Search for the cell housing the specified text and yield its [X, Y] center coordinate. 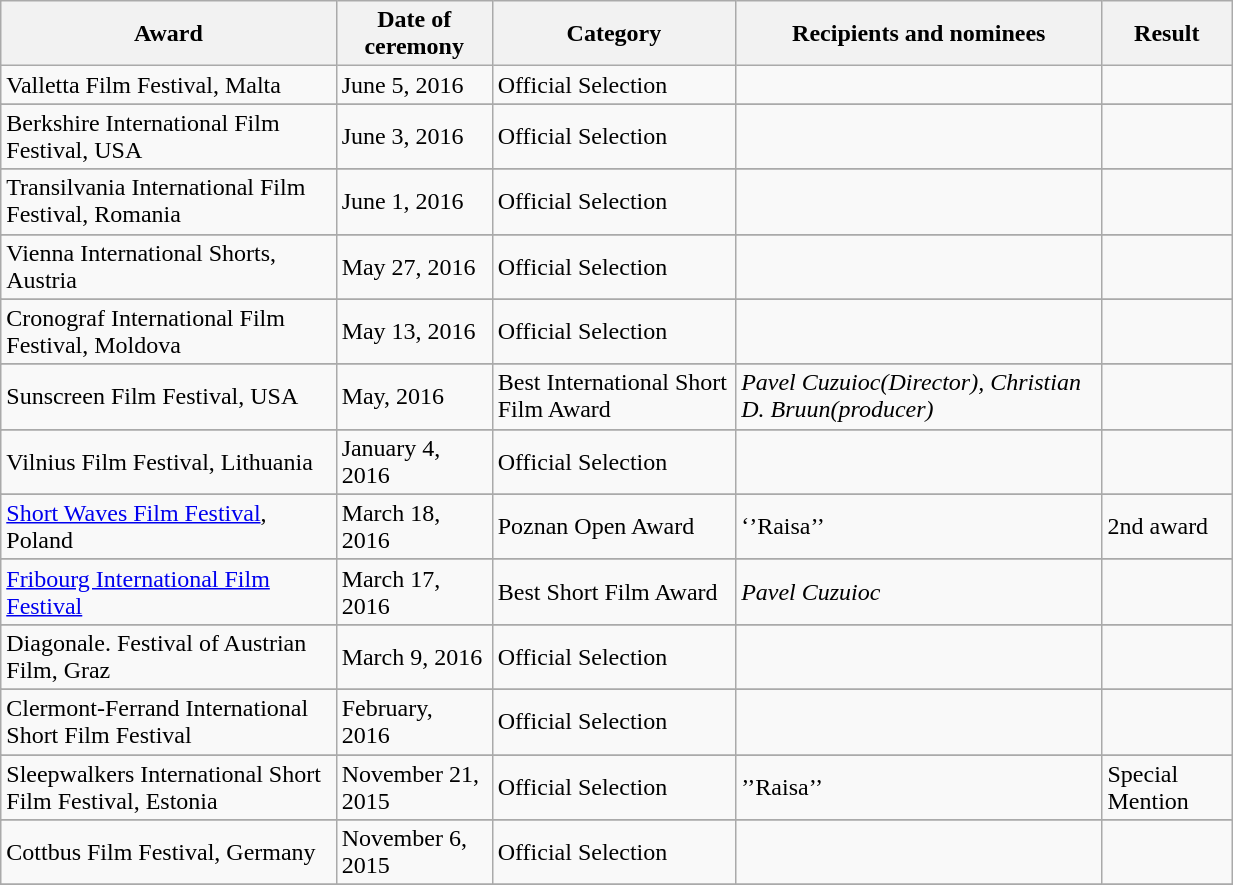
Best International Short Film Award [614, 396]
February, 2016 [414, 722]
January 4, 2016 [414, 462]
November 21, 2015 [414, 786]
Vienna International Shorts, Austria [168, 266]
Fribourg International Film Festival [168, 592]
Recipients and nominees [919, 34]
Award [168, 34]
Poznan Open Award [614, 526]
March 18, 2016 [414, 526]
Cronograf International Film Festival, Moldova [168, 332]
Transilvania International Film Festival, Romania [168, 202]
Sunscreen Film Festival, USA [168, 396]
March 17, 2016 [414, 592]
Valletta Film Festival, Malta [168, 85]
June 1, 2016 [414, 202]
Date of ceremony [414, 34]
Category [614, 34]
Berkshire International Film Festival, USA [168, 136]
Cottbus Film Festival, Germany [168, 852]
‘’Raisa’’ [919, 526]
Vilnius Film Festival, Lithuania [168, 462]
Best Short Film Award [614, 592]
March 9, 2016 [414, 656]
May, 2016 [414, 396]
November 6, 2015 [414, 852]
Diagonale. Festival of Austrian Film, Graz [168, 656]
’’Raisa’’ [919, 786]
Clermont-Ferrand International Short Film Festival [168, 722]
June 3, 2016 [414, 136]
May 13, 2016 [414, 332]
Pavel Cuzuioc(Director), Christian D. Bruun(producer) [919, 396]
Result [1167, 34]
Short Waves Film Festival, Poland [168, 526]
May 27, 2016 [414, 266]
Pavel Cuzuioc [919, 592]
June 5, 2016 [414, 85]
Special Mention [1167, 786]
2nd award [1167, 526]
Sleepwalkers International Short Film Festival, Estonia [168, 786]
